Pinpoint the cell where the given text exists, returning its (X, Y) midpoint coordinate. 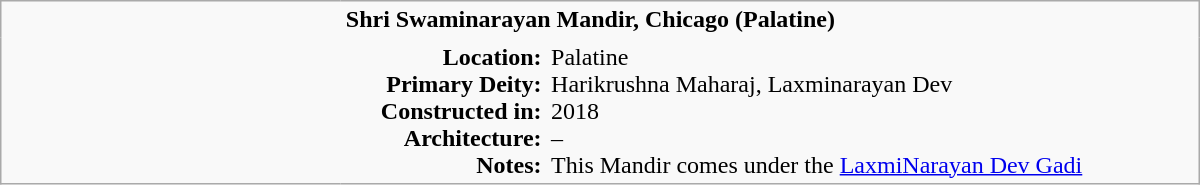
Palatine Harikrushna Maharaj, Laxminarayan Dev2018– This Mandir comes under the LaxmiNarayan Dev Gadi (872, 110)
Location:Primary Deity:Constructed in:Architecture:Notes: (444, 110)
Shri Swaminarayan Mandir, Chicago (Palatine) (770, 20)
